From the cell containing the given text, extract its center point as (x, y) coordinate. 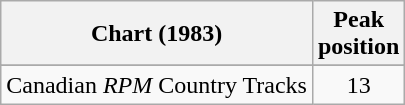
Chart (1983) (157, 34)
13 (358, 85)
Canadian RPM Country Tracks (157, 85)
Peakposition (358, 34)
